Provide the (X, Y) coordinate of the cell's center where the given text is located.  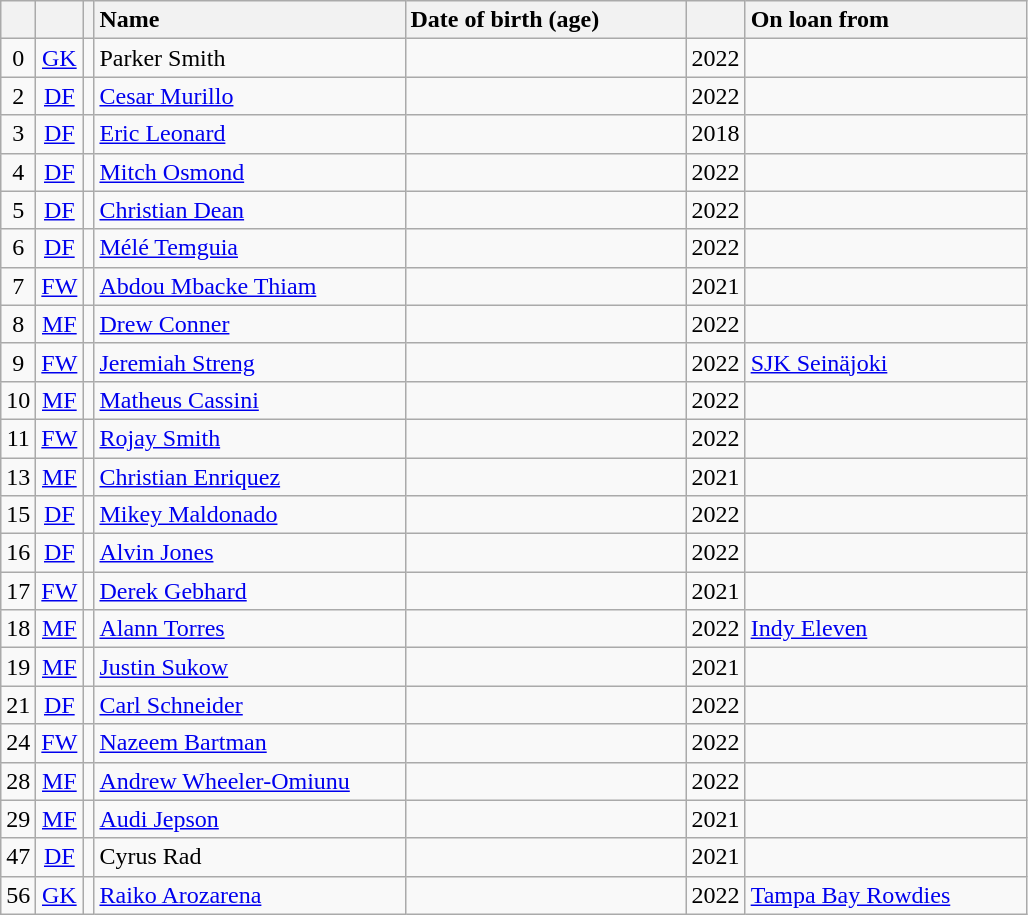
Indy Eleven (886, 629)
Drew Conner (250, 324)
15 (18, 515)
SJK Seinäjoki (886, 362)
Matheus Cassini (250, 400)
2018 (716, 134)
Carl Schneider (250, 705)
7 (18, 286)
Justin Sukow (250, 667)
19 (18, 667)
8 (18, 324)
Andrew Wheeler-Omiunu (250, 781)
0 (18, 58)
Mitch Osmond (250, 172)
Alvin Jones (250, 553)
21 (18, 705)
On loan from (886, 20)
Rojay Smith (250, 438)
Raiko Arozarena (250, 895)
6 (18, 248)
Cyrus Rad (250, 857)
Eric Leonard (250, 134)
29 (18, 819)
Christian Dean (250, 210)
Jeremiah Streng (250, 362)
Tampa Bay Rowdies (886, 895)
18 (18, 629)
Parker Smith (250, 58)
2 (18, 96)
Mikey Maldonado (250, 515)
24 (18, 743)
Mélé Temguia (250, 248)
47 (18, 857)
Date of birth (age) (546, 20)
Christian Enriquez (250, 477)
Name (250, 20)
9 (18, 362)
11 (18, 438)
17 (18, 591)
Nazeem Bartman (250, 743)
Abdou Mbacke Thiam (250, 286)
3 (18, 134)
Derek Gebhard (250, 591)
13 (18, 477)
56 (18, 895)
28 (18, 781)
5 (18, 210)
Alann Torres (250, 629)
4 (18, 172)
Audi Jepson (250, 819)
Cesar Murillo (250, 96)
16 (18, 553)
10 (18, 400)
